Search for the cell housing the specified text and yield its (X, Y) center coordinate. 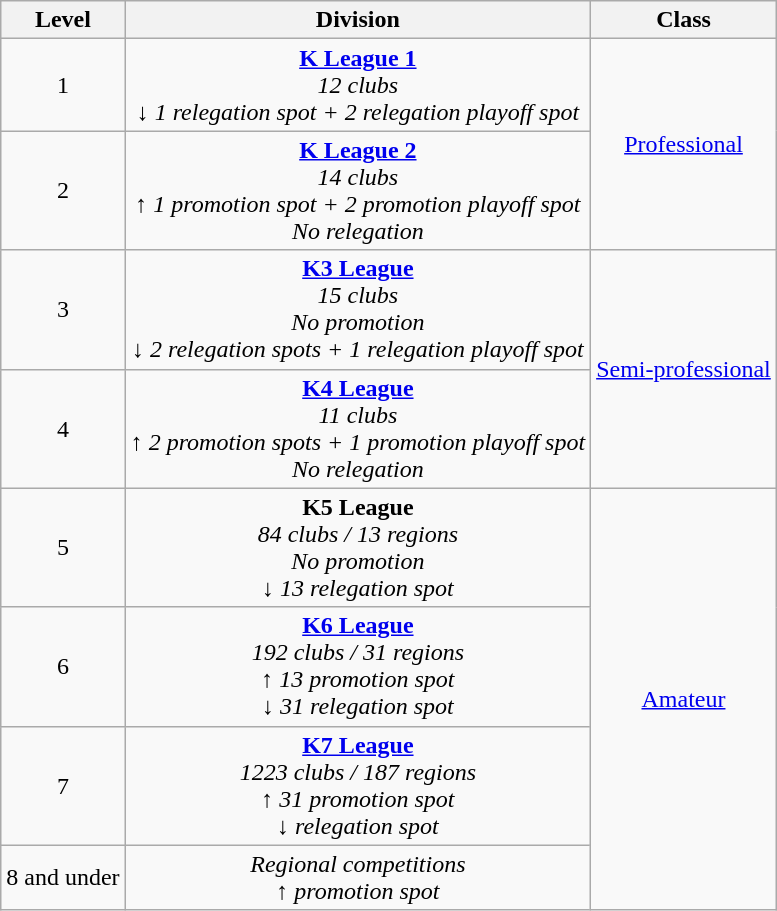
5 (63, 548)
Class (684, 20)
K7 League1223 clubs / 187 regions↑ 31 promotion spot↓ relegation spot (358, 786)
6 (63, 666)
Amateur (684, 699)
Level (63, 20)
7 (63, 786)
K League 214 clubs↑ 1 promotion spot + 2 promotion playoff spotNo relegation (358, 190)
8 and under (63, 878)
4 (63, 428)
1 (63, 85)
Division (358, 20)
K5 League84 clubs / 13 regionsNo promotion ↓ 13 relegation spot (358, 548)
K League 1 12 clubs ↓ 1 relegation spot + 2 relegation playoff spot (358, 85)
K3 League15 clubsNo promotion↓ 2 relegation spots + 1 relegation playoff spot (358, 310)
Regional competitions↑ promotion spot (358, 878)
Professional (684, 144)
2 (63, 190)
Semi-professional (684, 369)
3 (63, 310)
K6 League192 clubs / 31 regions↑ 13 promotion spot↓ 31 relegation spot (358, 666)
K4 League11 clubs↑ 2 promotion spots + 1 promotion playoff spotNo relegation (358, 428)
